Identify which cell holds the provided text, then report its [X, Y] central coordinate. 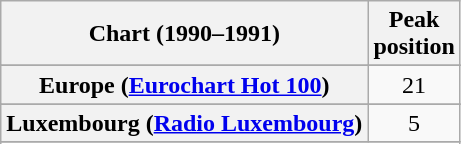
Chart (1990–1991) [184, 34]
Luxembourg (Radio Luxembourg) [184, 123]
Peakposition [414, 34]
5 [414, 123]
Europe (Eurochart Hot 100) [184, 85]
21 [414, 85]
